Detect which cell encompasses the target text, then output its (X, Y) center coordinate. 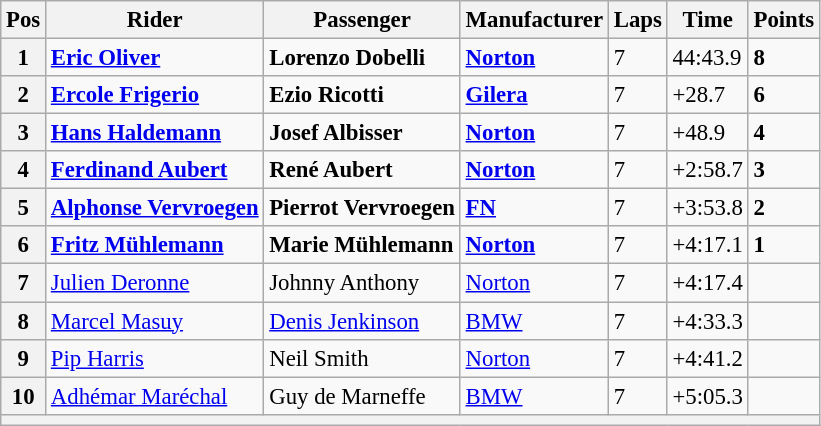
Eric Oliver (155, 58)
Pierrot Vervroegen (362, 208)
+3:53.8 (708, 208)
+4:41.2 (708, 358)
44:43.9 (708, 58)
Pip Harris (155, 358)
Pos (24, 20)
Rider (155, 20)
Passenger (362, 20)
Josef Albisser (362, 133)
+28.7 (708, 95)
Julien Deronne (155, 283)
Marie Mühlemann (362, 245)
Denis Jenkinson (362, 321)
+4:17.1 (708, 245)
Time (708, 20)
René Aubert (362, 170)
Points (784, 20)
10 (24, 396)
Hans Haldemann (155, 133)
+5:05.3 (708, 396)
FN (534, 208)
Manufacturer (534, 20)
+4:33.3 (708, 321)
Gilera (534, 95)
+48.9 (708, 133)
9 (24, 358)
Laps (638, 20)
Guy de Marneffe (362, 396)
+2:58.7 (708, 170)
Lorenzo Dobelli (362, 58)
Fritz Mühlemann (155, 245)
Marcel Masuy (155, 321)
Ercole Frigerio (155, 95)
Adhémar Maréchal (155, 396)
5 (24, 208)
Ferdinand Aubert (155, 170)
Neil Smith (362, 358)
Johnny Anthony (362, 283)
Ezio Ricotti (362, 95)
+4:17.4 (708, 283)
Alphonse Vervroegen (155, 208)
